Determine the [x, y] coordinate at the center of the cell enclosing the given text.  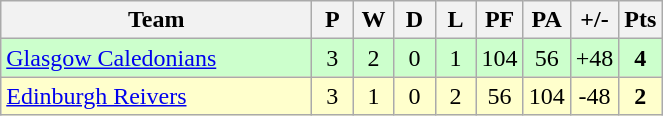
+/- [594, 20]
PF [500, 20]
D [414, 20]
L [456, 20]
P [332, 20]
Team [156, 20]
W [374, 20]
4 [640, 58]
PA [546, 20]
+48 [594, 58]
Pts [640, 20]
-48 [594, 96]
Edinburgh Reivers [156, 96]
Glasgow Caledonians [156, 58]
